Detect which cell encompasses the target text, then output its (X, Y) center coordinate. 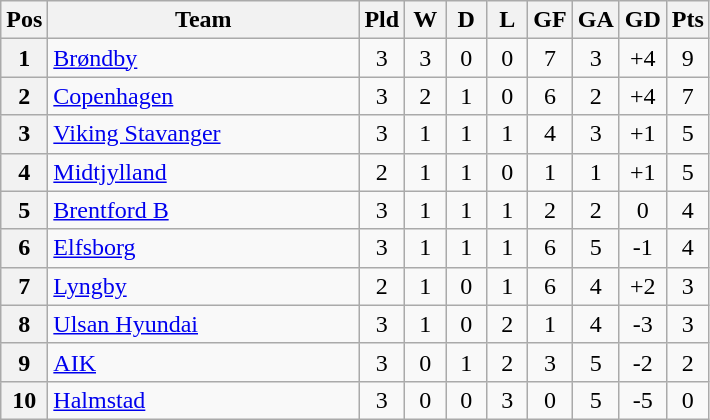
+2 (642, 286)
GA (596, 20)
Lyngby (204, 286)
AIK (204, 362)
L (508, 20)
Team (204, 20)
D (466, 20)
Ulsan Hyundai (204, 324)
Pts (688, 20)
GD (642, 20)
Brentford B (204, 210)
-1 (642, 248)
Pld (382, 20)
Copenhagen (204, 96)
-3 (642, 324)
10 (24, 400)
8 (24, 324)
Midtjylland (204, 172)
Viking Stavanger (204, 134)
-5 (642, 400)
Brøndby (204, 58)
W (426, 20)
-2 (642, 362)
Pos (24, 20)
Elfsborg (204, 248)
GF (550, 20)
Halmstad (204, 400)
